Return the (X, Y) coordinate for the center point of the cell that contains the specified text.  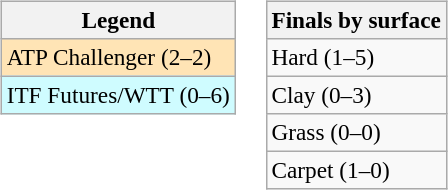
ITF Futures/WTT (0–6) (118, 95)
ATP Challenger (2–2) (118, 57)
Finals by surface (356, 20)
Legend (118, 20)
Grass (0–0) (356, 133)
Clay (0–3) (356, 95)
Hard (1–5) (356, 57)
Carpet (1–0) (356, 171)
